Find where the given text appears and provide that cell's center as [X, Y] coordinate. 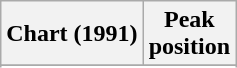
Peakposition [189, 34]
Chart (1991) [72, 34]
